Pinpoint the cell where the given text exists, returning its [x, y] midpoint coordinate. 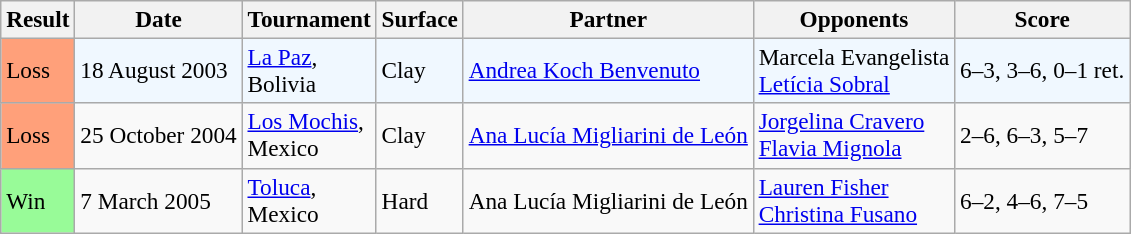
Marcela Evangelista Letícia Sobral [854, 70]
Result [38, 19]
Date [158, 19]
2–6, 6–3, 5–7 [1042, 136]
Toluca, Mexico [309, 200]
18 August 2003 [158, 70]
Hard [420, 200]
Jorgelina Cravero Flavia Mignola [854, 136]
25 October 2004 [158, 136]
Los Mochis, Mexico [309, 136]
Score [1042, 19]
La Paz, Bolivia [309, 70]
6–3, 3–6, 0–1 ret. [1042, 70]
Opponents [854, 19]
Partner [608, 19]
Andrea Koch Benvenuto [608, 70]
Lauren Fisher Christina Fusano [854, 200]
Tournament [309, 19]
Win [38, 200]
6–2, 4–6, 7–5 [1042, 200]
Surface [420, 19]
7 March 2005 [158, 200]
